Provide the (x, y) coordinate of the cell's center where the given text is located.  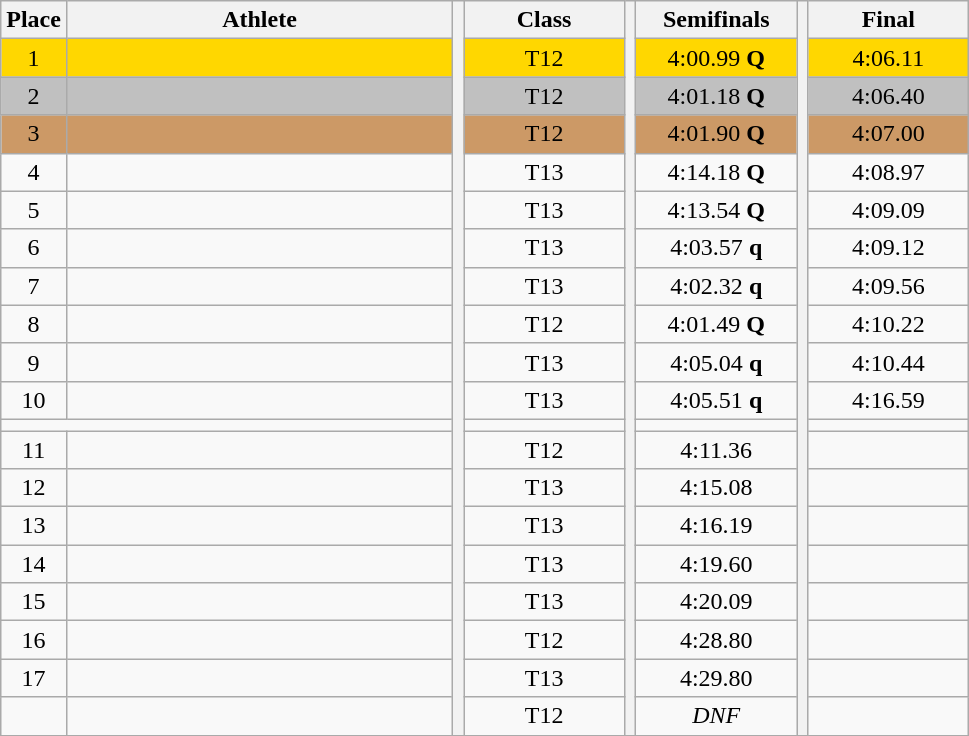
3 (34, 134)
4:09.09 (888, 210)
4:01.49 Q (716, 324)
4:00.99 Q (716, 58)
6 (34, 248)
4:09.56 (888, 286)
13 (34, 526)
Place (34, 20)
4:15.08 (716, 488)
Class (544, 20)
14 (34, 564)
4:14.18 Q (716, 172)
Final (888, 20)
4:20.09 (716, 602)
4:01.18 Q (716, 96)
4:29.80 (716, 678)
4:19.60 (716, 564)
Athlete (259, 20)
4:03.57 q (716, 248)
4:11.36 (716, 449)
4:08.97 (888, 172)
4:13.54 Q (716, 210)
4:16.19 (716, 526)
4:07.00 (888, 134)
4 (34, 172)
4:10.22 (888, 324)
16 (34, 640)
5 (34, 210)
10 (34, 400)
4:09.12 (888, 248)
4:06.11 (888, 58)
11 (34, 449)
12 (34, 488)
17 (34, 678)
4:10.44 (888, 362)
4:28.80 (716, 640)
15 (34, 602)
2 (34, 96)
DNF (716, 716)
9 (34, 362)
4:06.40 (888, 96)
4:05.04 q (716, 362)
4:05.51 q (716, 400)
4:16.59 (888, 400)
7 (34, 286)
1 (34, 58)
8 (34, 324)
Semifinals (716, 20)
4:02.32 q (716, 286)
4:01.90 Q (716, 134)
